Detect which cell encompasses the target text, then output its (x, y) center coordinate. 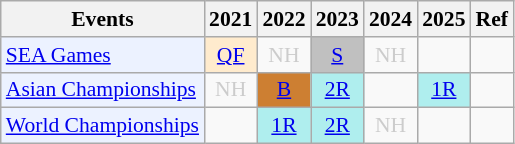
2025 (444, 19)
B (284, 90)
2021 (230, 19)
2023 (338, 19)
QF (230, 55)
Ref (492, 19)
Asian Championships (102, 90)
2022 (284, 19)
S (338, 55)
SEA Games (102, 55)
World Championships (102, 126)
2024 (390, 19)
Events (102, 19)
